Locate the cell with the specified text and output its (x, y) center coordinate. 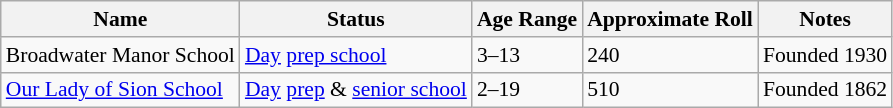
Founded 1862 (825, 90)
Day prep school (356, 55)
2–19 (527, 90)
510 (670, 90)
Day prep & senior school (356, 90)
Notes (825, 19)
Broadwater Manor School (120, 55)
Approximate Roll (670, 19)
Name (120, 19)
Status (356, 19)
Our Lady of Sion School (120, 90)
Founded 1930 (825, 55)
3–13 (527, 55)
240 (670, 55)
Age Range (527, 19)
